Scan for the cell matching the given text and deliver its [x, y] coordinate at center. 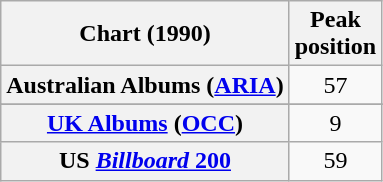
UK Albums (OCC) [145, 123]
Australian Albums (ARIA) [145, 85]
57 [335, 85]
Chart (1990) [145, 34]
9 [335, 123]
59 [335, 161]
Peakposition [335, 34]
US Billboard 200 [145, 161]
